Return the [X, Y] coordinate for the center point of the cell that contains the specified text.  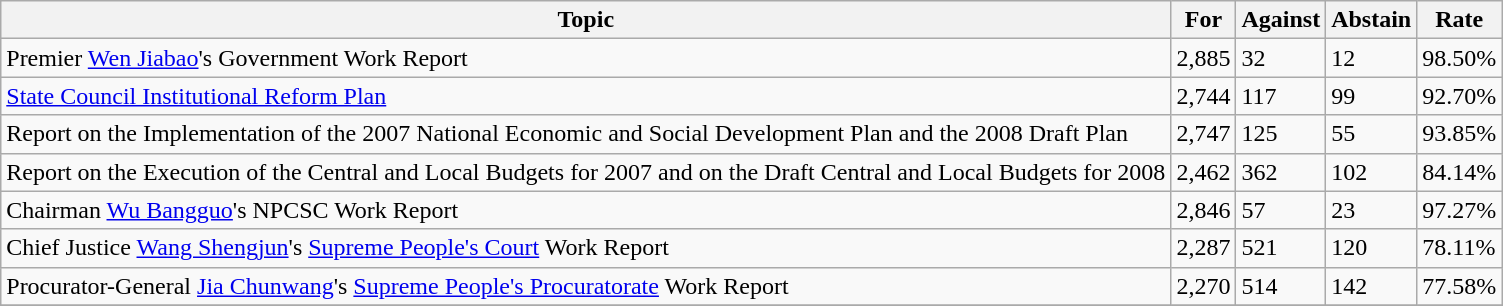
55 [1372, 134]
23 [1372, 210]
117 [1281, 96]
Premier Wen Jiabao's Government Work Report [586, 58]
State Council Institutional Reform Plan [586, 96]
Chairman Wu Bangguo's NPCSC Work Report [586, 210]
92.70% [1460, 96]
2,885 [1204, 58]
125 [1281, 134]
For [1204, 20]
Procurator-General Jia Chunwang's Supreme People's Procuratorate Work Report [586, 286]
57 [1281, 210]
93.85% [1460, 134]
Topic [586, 20]
2,287 [1204, 248]
78.11% [1460, 248]
120 [1372, 248]
142 [1372, 286]
98.50% [1460, 58]
32 [1281, 58]
2,270 [1204, 286]
2,744 [1204, 96]
99 [1372, 96]
2,462 [1204, 172]
2,846 [1204, 210]
Against [1281, 20]
97.27% [1460, 210]
Report on the Implementation of the 2007 National Economic and Social Development Plan and the 2008 Draft Plan [586, 134]
12 [1372, 58]
84.14% [1460, 172]
2,747 [1204, 134]
77.58% [1460, 286]
521 [1281, 248]
Abstain [1372, 20]
Chief Justice Wang Shengjun's Supreme People's Court Work Report [586, 248]
Report on the Execution of the Central and Local Budgets for 2007 and on the Draft Central and Local Budgets for 2008 [586, 172]
514 [1281, 286]
Rate [1460, 20]
362 [1281, 172]
102 [1372, 172]
